For the text-containing cell, return its midpoint in (x, y) coordinate format. 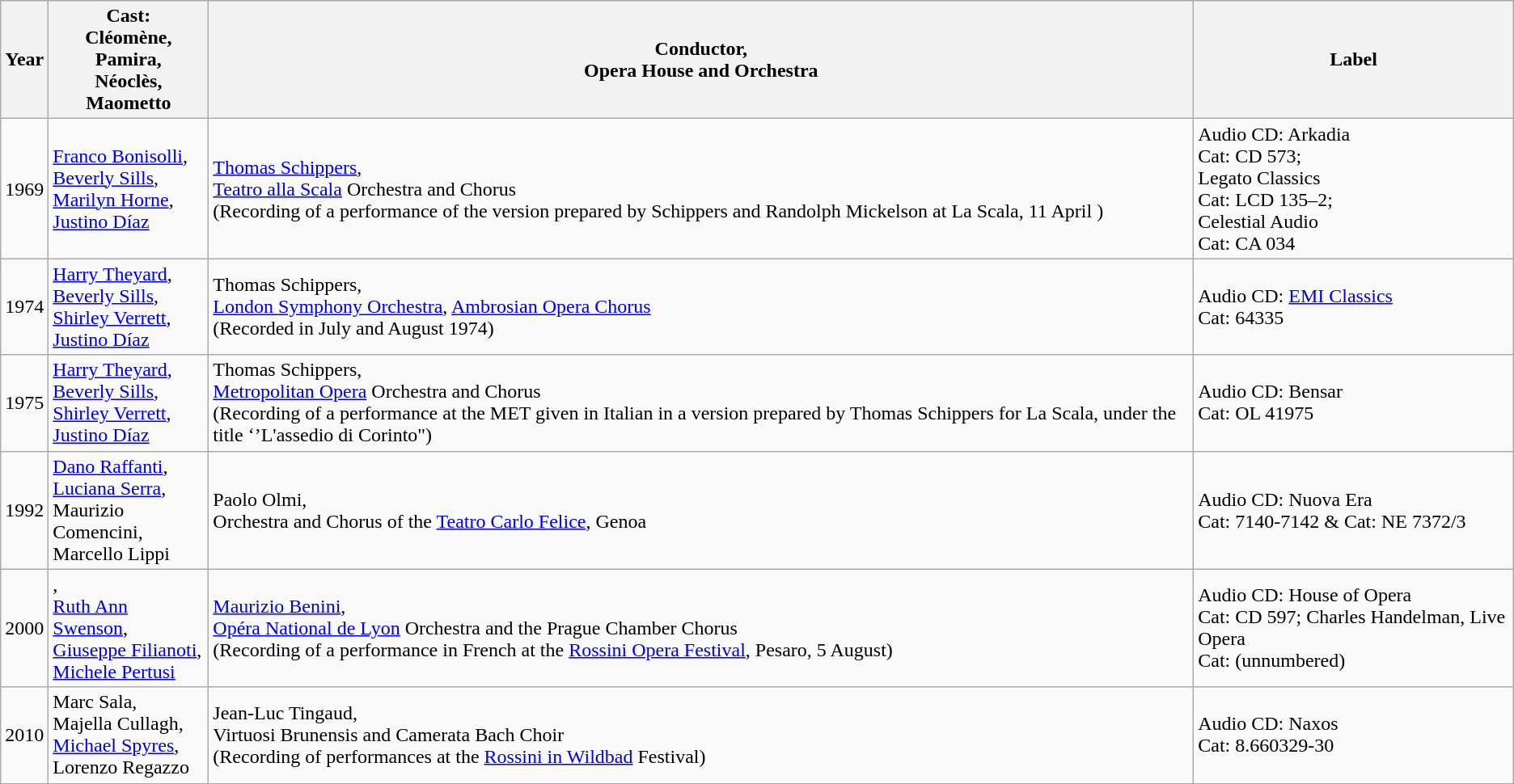
Audio CD: Nuova EraCat: 7140-7142 & Cat: NE 7372/3 (1354, 510)
Conductor,Opera House and Orchestra (701, 60)
Thomas Schippers,London Symphony Orchestra, Ambrosian Opera Chorus(Recorded in July and August 1974) (701, 307)
Paolo Olmi,Orchestra and Chorus of the Teatro Carlo Felice, Genoa (701, 510)
Label (1354, 60)
Cast:Cléomène,Pamira,Néoclès,Maometto (129, 60)
Audio CD: NaxosCat: 8.660329-30 (1354, 736)
Jean-Luc Tingaud,Virtuosi Brunensis and Camerata Bach Choir(Recording of performances at the Rossini in Wildbad Festival) (701, 736)
Marc Sala,Majella Cullagh,Michael Spyres,Lorenzo Regazzo (129, 736)
Dano Raffanti,Luciana Serra,Maurizio Comencini,Marcello Lippi (129, 510)
Audio CD: House of OperaCat: CD 597; Charles Handelman, Live OperaCat: (unnumbered) (1354, 628)
1974 (24, 307)
,Ruth Ann Swenson,Giuseppe Filianoti,Michele Pertusi (129, 628)
Year (24, 60)
Audio CD: Arkadia Cat: CD 573;Legato ClassicsCat: LCD 135–2;Celestial AudioCat: CA 034 (1354, 189)
Audio CD: EMI ClassicsCat: 64335 (1354, 307)
2010 (24, 736)
Audio CD: BensarCat: OL 41975 (1354, 403)
1992 (24, 510)
1975 (24, 403)
1969 (24, 189)
2000 (24, 628)
Franco Bonisolli,Beverly Sills,Marilyn Horne,Justino Díaz (129, 189)
